Provide the (X, Y) coordinate of the cell's center where the given text is located.  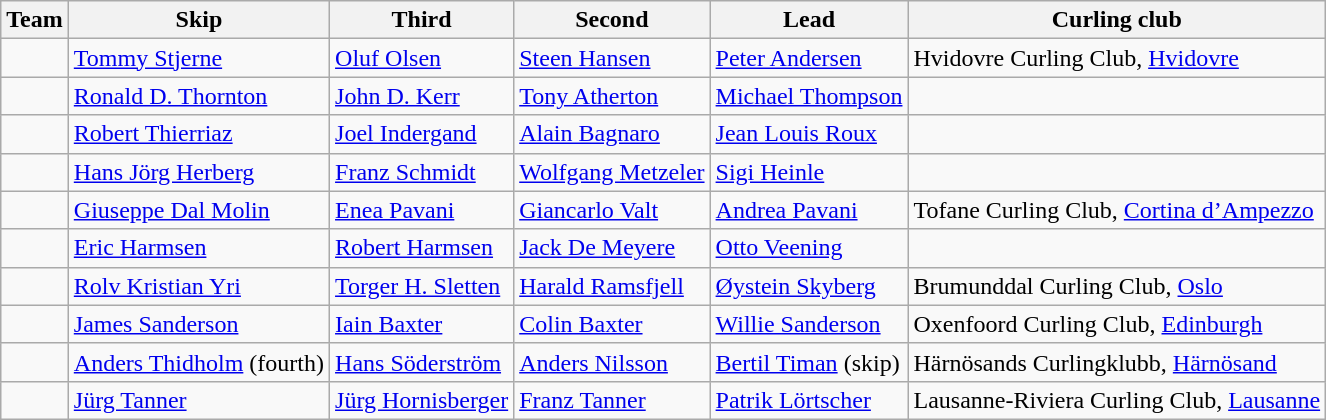
Härnösands Curlingklubb, Härnösand (1117, 362)
Lausanne-Riviera Curling Club, Lausanne (1117, 400)
Steen Hansen (612, 58)
Giuseppe Dal Molin (198, 210)
Peter Andersen (809, 58)
Tommy Stjerne (198, 58)
Wolfgang Metzeler (612, 172)
Curling club (1117, 20)
Joel Indergand (422, 134)
Franz Schmidt (422, 172)
Hvidovre Curling Club, Hvidovre (1117, 58)
Michael Thompson (809, 96)
Oluf Olsen (422, 58)
Øystein Skyberg (809, 286)
Anders Nilsson (612, 362)
Colin Baxter (612, 324)
Harald Ramsfjell (612, 286)
Torger H. Sletten (422, 286)
Lead (809, 20)
Skip (198, 20)
Andrea Pavani (809, 210)
Willie Sanderson (809, 324)
Iain Baxter (422, 324)
Tofane Curling Club, Cortina d’Ampezzo (1117, 210)
Hans Jörg Herberg (198, 172)
Team (35, 20)
James Sanderson (198, 324)
Jürg Hornisberger (422, 400)
Enea Pavani (422, 210)
Third (422, 20)
Robert Harmsen (422, 248)
Robert Thierriaz (198, 134)
Giancarlo Valt (612, 210)
Anders Thidholm (fourth) (198, 362)
Patrik Lörtscher (809, 400)
Rolv Kristian Yri (198, 286)
Brumunddal Curling Club, Oslo (1117, 286)
Otto Veening (809, 248)
Sigi Heinle (809, 172)
Hans Söderström (422, 362)
John D. Kerr (422, 96)
Tony Atherton (612, 96)
Ronald D. Thornton (198, 96)
Jack De Meyere (612, 248)
Franz Tanner (612, 400)
Bertil Timan (skip) (809, 362)
Alain Bagnaro (612, 134)
Oxenfoord Curling Club, Edinburgh (1117, 324)
Second (612, 20)
Jean Louis Roux (809, 134)
Jürg Tanner (198, 400)
Eric Harmsen (198, 248)
